Output the [X, Y] coordinate of the center of the cell containing the given text.  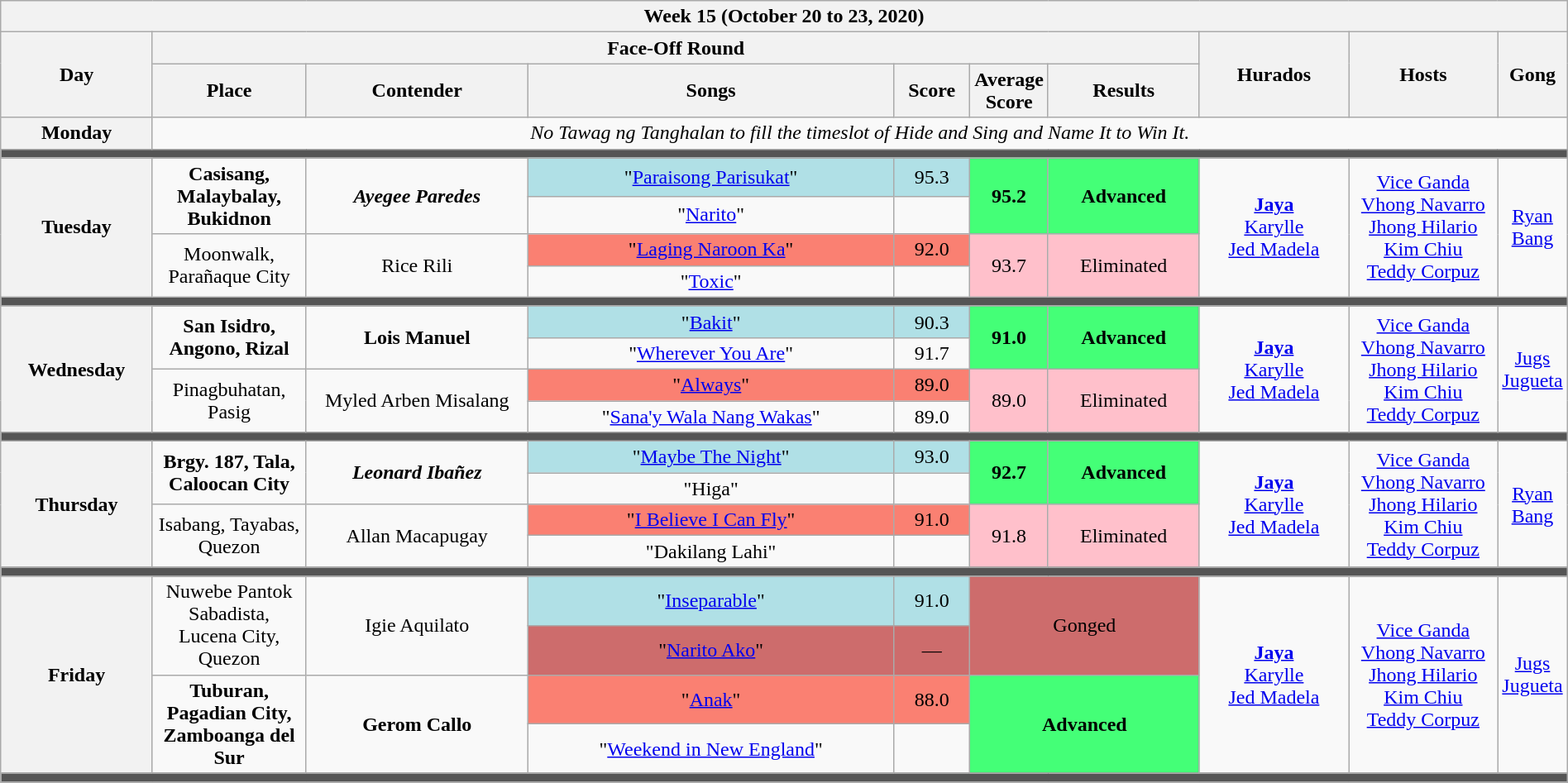
Week 15 (October 20 to 23, 2020) [784, 17]
Thursday [77, 504]
"Bakit" [711, 322]
No Tawag ng Tanghalan to fill the timeslot of Hide and Sing and Name It to Win It. [860, 133]
Tuesday [77, 227]
Face-Off Round [676, 48]
— [932, 650]
Results [1123, 91]
"Wherever You Are" [711, 353]
Ayegee Paredes [417, 196]
Allan Macapugay [417, 536]
San Isidro, Angono, Rizal [228, 337]
"Always" [711, 384]
88.0 [932, 699]
91.8 [1009, 536]
Tuburan, Pagadian City, Zamboanga del Sur [228, 724]
Hurados [1274, 74]
Igie Aquilato [417, 625]
"Maybe The Night" [711, 457]
"Anak" [711, 699]
Pinagbuhatan, Pasig [228, 400]
Place [228, 91]
Monday [77, 133]
Gerom Callo [417, 724]
"Weekend in New England" [711, 749]
95.2 [1009, 196]
Day [77, 74]
Gonged [1085, 625]
"Laging Naroon Ka" [711, 250]
"Narito Ako" [711, 650]
"I Believe I Can Fly" [711, 520]
Nuwebe Pantok Sabadista, Lucena City, Quezon [228, 625]
92.0 [932, 250]
"Toxic" [711, 281]
"Higa" [711, 489]
Average Score [1009, 91]
93.0 [932, 457]
93.7 [1009, 265]
"Dakilang Lahi" [711, 551]
Brgy. 187, Tala, Caloocan City [228, 473]
90.3 [932, 322]
"Paraisong Parisukat" [711, 177]
"Narito" [711, 215]
91.7 [932, 353]
Score [932, 91]
92.7 [1009, 473]
Wednesday [77, 369]
95.3 [932, 177]
"Sana'y Wala Nang Wakas" [711, 416]
Moonwalk, Parañaque City [228, 265]
Leonard Ibañez [417, 473]
Lois Manuel [417, 337]
Casisang, Malaybalay, Bukidnon [228, 196]
Hosts [1423, 74]
Friday [77, 675]
Songs [711, 91]
Myled Arben Misalang [417, 400]
Isabang, Tayabas, Quezon [228, 536]
"Inseparable" [711, 601]
Gong [1532, 74]
Rice Rili [417, 265]
Contender [417, 91]
